Return the (X, Y) coordinate for the center point of the cell that contains the specified text.  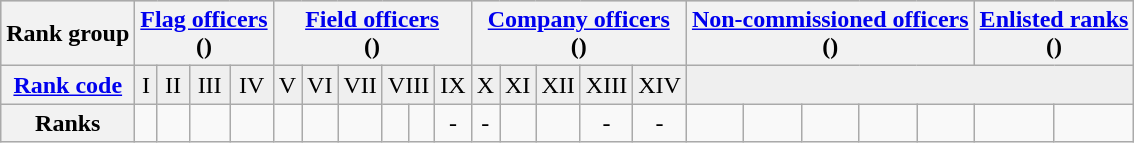
Non-commissioned officers() (830, 34)
X (485, 85)
IX (453, 85)
III (210, 85)
Rank code (68, 85)
I (146, 85)
Company officers() (578, 34)
VIII (408, 85)
II (173, 85)
Ranks (68, 123)
Enlisted ranks() (1054, 34)
Field officers() (372, 34)
V (287, 85)
XIV (660, 85)
VI (320, 85)
XII (558, 85)
IV (252, 85)
Flag officers() (204, 34)
VII (360, 85)
XI (518, 85)
Rank group (68, 34)
XIII (606, 85)
